Return the [x, y] coordinate for the center point of the cell that contains the specified text.  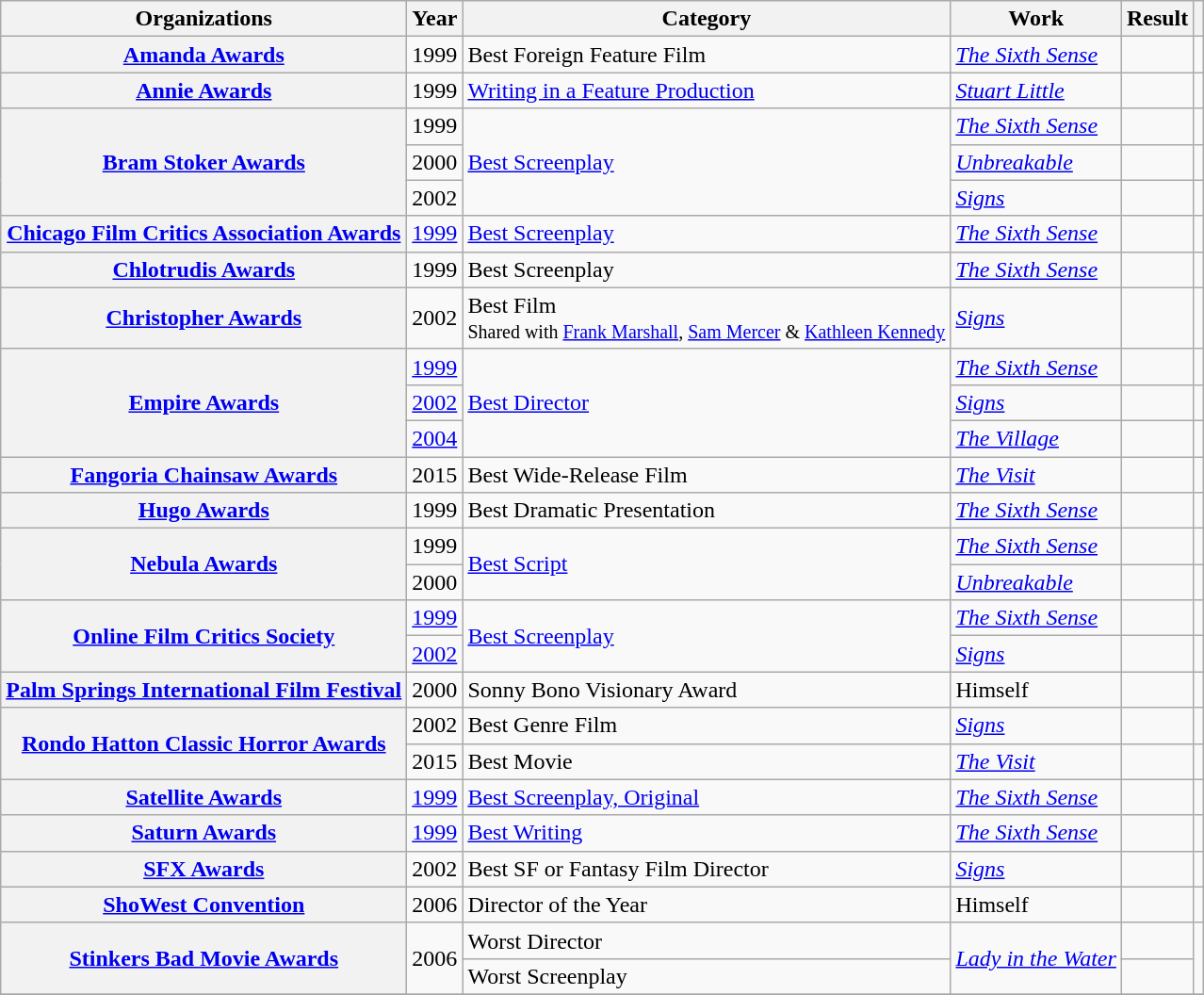
Bram Stoker Awards [203, 162]
Work [1036, 19]
Chicago Film Critics Association Awards [203, 234]
Worst Director [707, 940]
Best Wide-Release Film [707, 474]
Best Writing [707, 833]
Fangoria Chainsaw Awards [203, 474]
Best Director [707, 402]
Best Movie [707, 761]
2004 [435, 438]
Best Dramatic Presentation [707, 511]
Palm Springs International Film Festival [203, 690]
Director of the Year [707, 905]
Saturn Awards [203, 833]
Best Foreign Feature Film [707, 55]
Best Script [707, 564]
Sonny Bono Visionary Award [707, 690]
Hugo Awards [203, 511]
Writing in a Feature Production [707, 90]
ShoWest Convention [203, 905]
Amanda Awards [203, 55]
Best SF or Fantasy Film Director [707, 869]
Online Film Critics Society [203, 636]
Best Screenplay, Original [707, 797]
Chlotrudis Awards [203, 269]
Category [707, 19]
The Village [1036, 438]
Result [1157, 19]
Satellite Awards [203, 797]
Rondo Hatton Classic Horror Awards [203, 743]
Best FilmShared with Frank Marshall, Sam Mercer & Kathleen Kennedy [707, 318]
SFX Awards [203, 869]
Best Genre Film [707, 726]
Year [435, 19]
Annie Awards [203, 90]
Organizations [203, 19]
Stinkers Bad Movie Awards [203, 958]
Lady in the Water [1036, 958]
Stuart Little [1036, 90]
Empire Awards [203, 402]
Christopher Awards [203, 318]
Worst Screenplay [707, 976]
Nebula Awards [203, 564]
